Extract the [x, y] coordinate from the center of the cell holding the provided text.  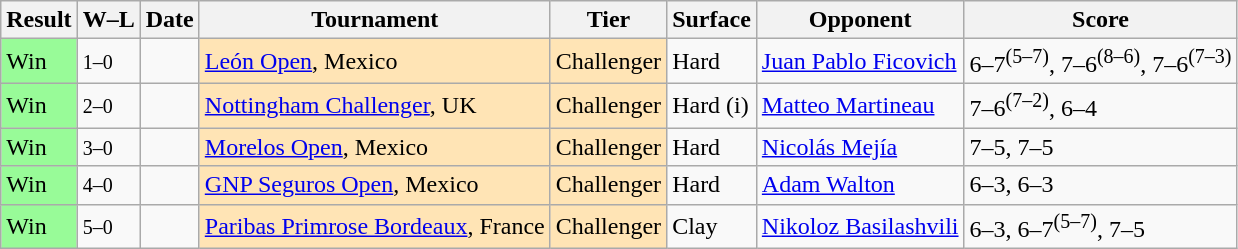
Surface [712, 20]
Hard (i) [712, 106]
Nottingham Challenger, UK [374, 106]
León Open, Mexico [374, 62]
Tournament [374, 20]
W–L [108, 20]
5–0 [108, 226]
7–6(7–2), 6–4 [1100, 106]
7–5, 7–5 [1100, 147]
Adam Walton [860, 185]
Matteo Martineau [860, 106]
3–0 [108, 147]
Nicolás Mejía [860, 147]
Juan Pablo Ficovich [860, 62]
Morelos Open, Mexico [374, 147]
4–0 [108, 185]
Clay [712, 226]
Nikoloz Basilashvili [860, 226]
Opponent [860, 20]
Date [170, 20]
Score [1100, 20]
6–7(5–7), 7–6(8–6), 7–6(7–3) [1100, 62]
Result [39, 20]
Tier [608, 20]
6–3, 6–3 [1100, 185]
GNP Seguros Open, Mexico [374, 185]
2–0 [108, 106]
6–3, 6–7(5–7), 7–5 [1100, 226]
Paribas Primrose Bordeaux, France [374, 226]
1–0 [108, 62]
